Identify which cell holds the provided text, then report its (x, y) central coordinate. 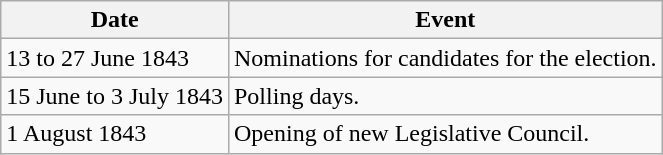
15 June to 3 July 1843 (115, 96)
1 August 1843 (115, 134)
Event (445, 20)
Opening of new Legislative Council. (445, 134)
Nominations for candidates for the election. (445, 58)
13 to 27 June 1843 (115, 58)
Date (115, 20)
Polling days. (445, 96)
